Return (X, Y) of the center of cell containing provided text 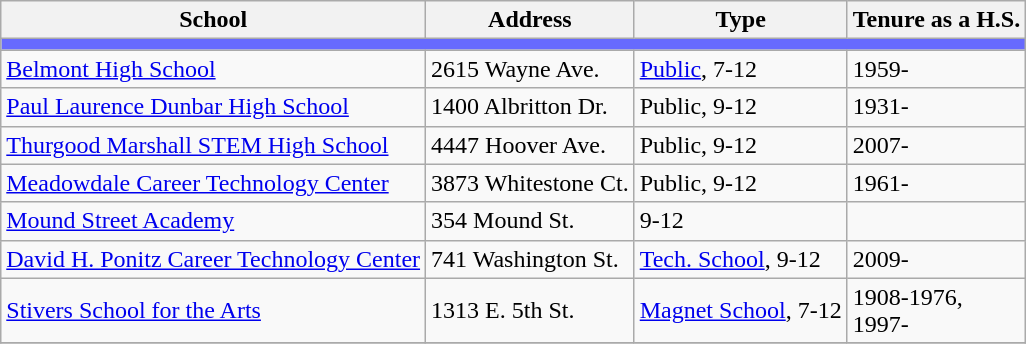
Address (530, 20)
Tech. School, 9-12 (740, 259)
1313 E. 5th St. (530, 310)
1400 Albritton Dr. (530, 107)
4447 Hoover Ave. (530, 145)
354 Mound St. (530, 221)
Type (740, 20)
Mound Street Academy (214, 221)
2009- (936, 259)
Public, 7-12 (740, 69)
Paul Laurence Dunbar High School (214, 107)
Stivers School for the Arts (214, 310)
Meadowdale Career Technology Center (214, 183)
1908-1976,1997- (936, 310)
2615 Wayne Ave. (530, 69)
3873 Whitestone Ct. (530, 183)
1959- (936, 69)
9-12 (740, 221)
David H. Ponitz Career Technology Center (214, 259)
Tenure as a H.S. (936, 20)
1931- (936, 107)
Belmont High School (214, 69)
School (214, 20)
2007- (936, 145)
Magnet School, 7-12 (740, 310)
741 Washington St. (530, 259)
Thurgood Marshall STEM High School (214, 145)
1961- (936, 183)
